Locate the cell with the specified text and output its (X, Y) center coordinate. 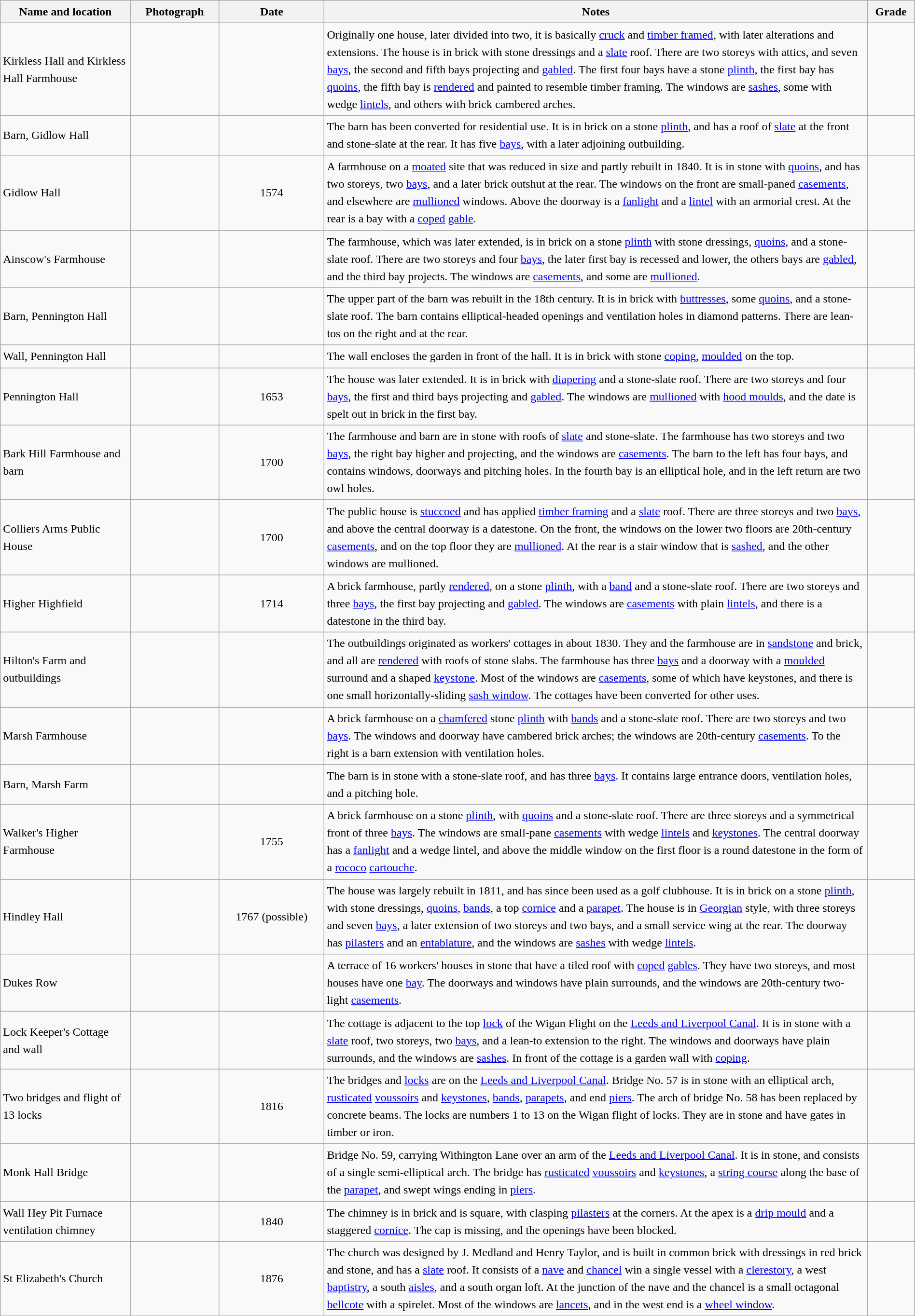
Higher Highfield (66, 603)
Monk Hall Bridge (66, 1172)
Name and location (66, 12)
1876 (272, 1278)
Colliers Arms Public House (66, 537)
Pennington Hall (66, 397)
Bark Hill Farmhouse and barn (66, 462)
Marsh Farmhouse (66, 736)
Barn, Gidlow Hall (66, 135)
Two bridges and flight of 13 locks (66, 1107)
1653 (272, 397)
Dukes Row (66, 983)
Lock Keeper's Cottage and wall (66, 1040)
Notes (596, 12)
Gidlow Hall (66, 193)
1714 (272, 603)
Photograph (175, 12)
St Elizabeth's Church (66, 1278)
Hindley Hall (66, 917)
Wall Hey Pit Furnace ventilation chimney (66, 1221)
1755 (272, 842)
Grade (891, 12)
Date (272, 12)
The barn is in stone with a stone-slate roof, and has three bays. It contains large entrance doors, ventilation holes, and a pitching hole. (596, 784)
Wall, Pennington Hall (66, 356)
Kirkless Hall and Kirkless Hall Farmhouse (66, 69)
Barn, Pennington Hall (66, 316)
1767 (possible) (272, 917)
Barn, Marsh Farm (66, 784)
Hilton's Farm and outbuildings (66, 670)
Ainscow's Farmhouse (66, 259)
1840 (272, 1221)
1574 (272, 193)
1816 (272, 1107)
Walker's Higher Farmhouse (66, 842)
The wall encloses the garden in front of the hall. It is in brick with stone coping, moulded on the top. (596, 356)
